Output the [X, Y] coordinate of the center of the cell containing the given text.  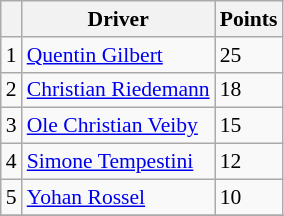
Christian Riedemann [118, 90]
5 [12, 197]
Quentin Gilbert [118, 55]
Yohan Rossel [118, 197]
4 [12, 162]
Simone Tempestini [118, 162]
1 [12, 55]
15 [249, 126]
18 [249, 90]
3 [12, 126]
2 [12, 90]
25 [249, 55]
Ole Christian Veiby [118, 126]
10 [249, 197]
Points [249, 19]
Driver [118, 19]
12 [249, 162]
